Return (X, Y) of the center of cell containing provided text 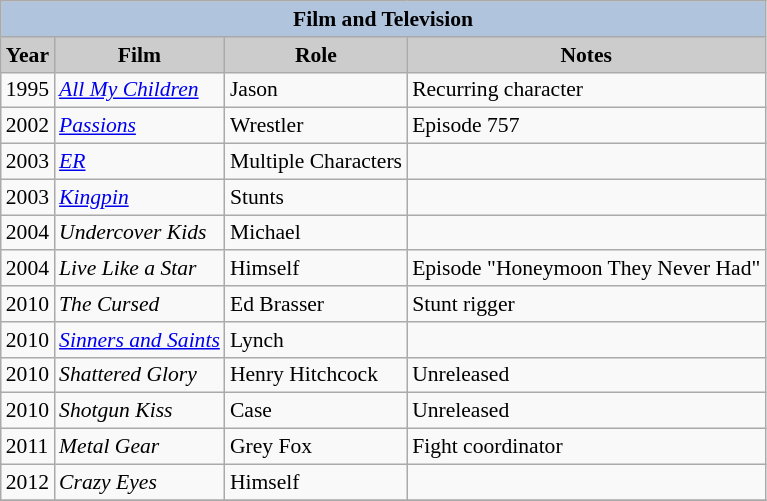
Jason (316, 90)
Recurring character (586, 90)
Episode "Honeymoon They Never Had" (586, 269)
Henry Hitchcock (316, 375)
Grey Fox (316, 447)
Michael (316, 233)
Fight coordinator (586, 447)
Ed Brasser (316, 304)
Passions (140, 126)
Case (316, 411)
Shattered Glory (140, 375)
Role (316, 55)
Stunt rigger (586, 304)
Kingpin (140, 197)
Metal Gear (140, 447)
Crazy Eyes (140, 482)
Live Like a Star (140, 269)
Year (28, 55)
2012 (28, 482)
The Cursed (140, 304)
All My Children (140, 90)
Film (140, 55)
Sinners and Saints (140, 340)
Episode 757 (586, 126)
Wrestler (316, 126)
Notes (586, 55)
2002 (28, 126)
Lynch (316, 340)
Film and Television (384, 19)
Stunts (316, 197)
ER (140, 162)
Multiple Characters (316, 162)
1995 (28, 90)
2011 (28, 447)
Undercover Kids (140, 233)
Shotgun Kiss (140, 411)
